From the cell containing the given text, extract its center point as (X, Y) coordinate. 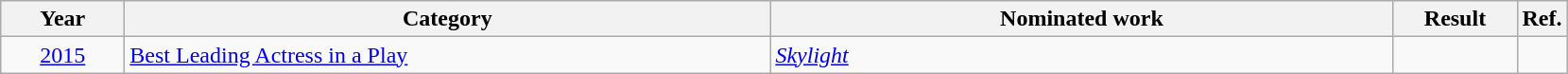
Category (448, 19)
Nominated work (1081, 19)
Skylight (1081, 55)
Best Leading Actress in a Play (448, 55)
Ref. (1542, 19)
Year (62, 19)
Result (1456, 19)
2015 (62, 55)
